For the text-containing cell, return its midpoint in (X, Y) coordinate format. 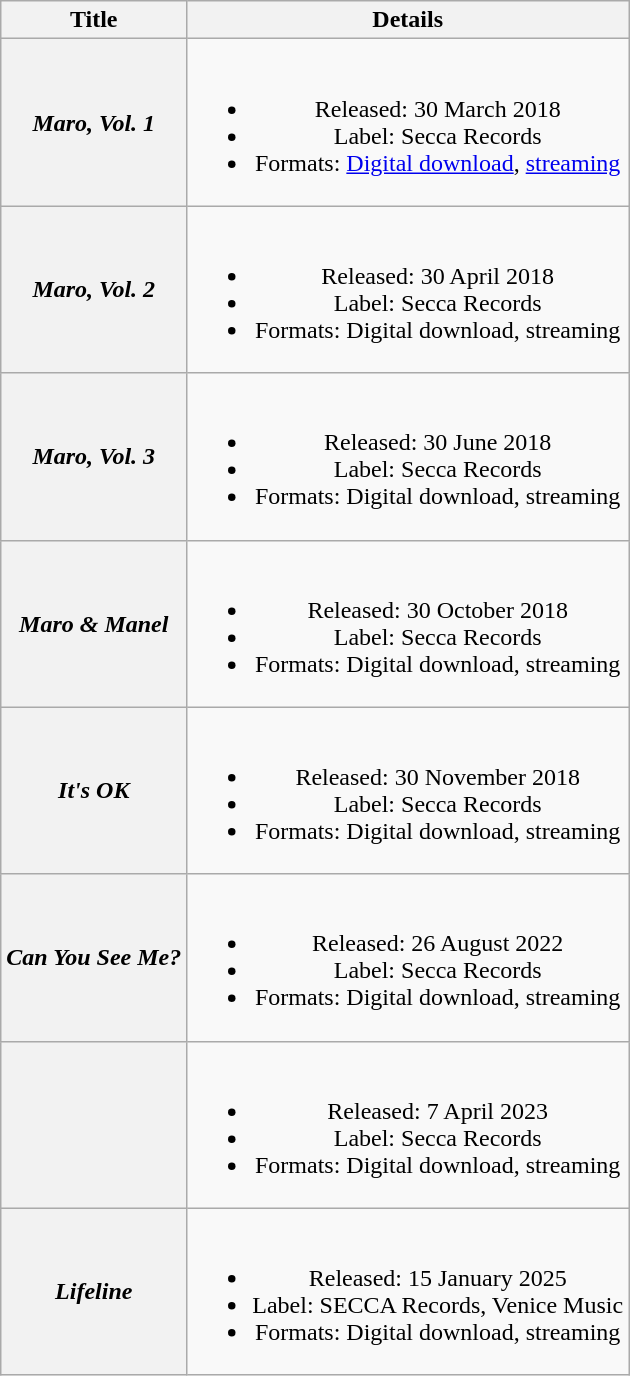
Can You See Me? (94, 958)
Released: 30 March 2018Label: Secca RecordsFormats: Digital download, streaming (408, 122)
Maro & Manel (94, 624)
Released: 26 August 2022Label: Secca RecordsFormats: Digital download, streaming (408, 958)
Released: 7 April 2023Label: Secca RecordsFormats: Digital download, streaming (408, 1124)
Details (408, 20)
Title (94, 20)
Maro, Vol. 3 (94, 456)
Released: 30 April 2018Label: Secca RecordsFormats: Digital download, streaming (408, 290)
Maro, Vol. 2 (94, 290)
Lifeline (94, 1292)
Released: 30 October 2018Label: Secca RecordsFormats: Digital download, streaming (408, 624)
Maro, Vol. 1 (94, 122)
It's OK (94, 790)
Released: 30 June 2018Label: Secca RecordsFormats: Digital download, streaming (408, 456)
Released: 30 November 2018Label: Secca RecordsFormats: Digital download, streaming (408, 790)
Released: 15 January 2025Label: SECCA Records, Venice MusicFormats: Digital download, streaming (408, 1292)
